For the text-containing cell, return its midpoint in (X, Y) coordinate format. 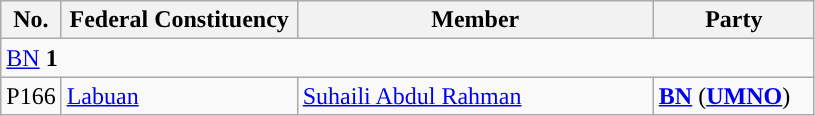
Member (475, 20)
Federal Constituency (179, 20)
P166 (31, 96)
Party (734, 20)
Labuan (179, 96)
No. (31, 20)
BN 1 (408, 58)
BN (UMNO) (734, 96)
Suhaili Abdul Rahman (475, 96)
